Find where the given text appears and provide that cell's center as [X, Y] coordinate. 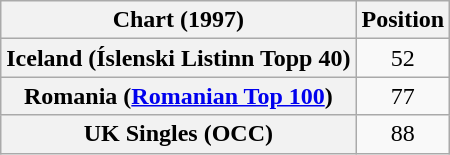
77 [403, 96]
Position [403, 20]
Chart (1997) [178, 20]
Iceland (Íslenski Listinn Topp 40) [178, 58]
Romania (Romanian Top 100) [178, 96]
UK Singles (OCC) [178, 134]
88 [403, 134]
52 [403, 58]
